For the text-containing cell, return its midpoint in [x, y] coordinate format. 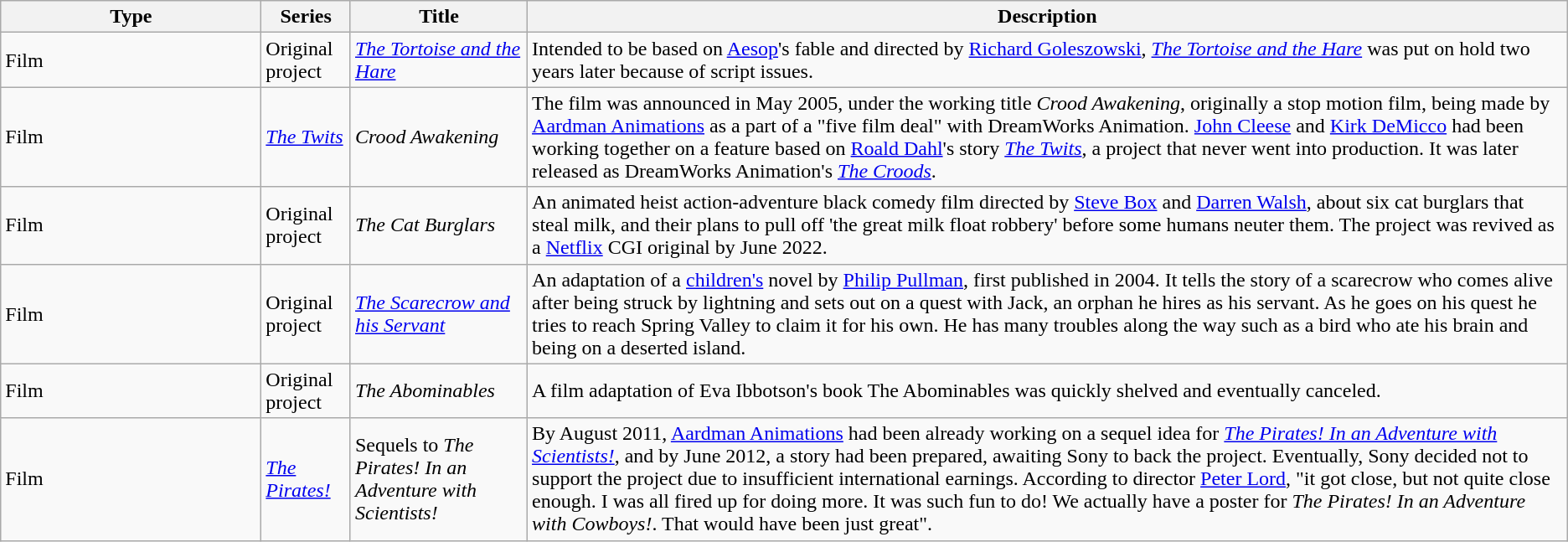
The Scarecrow and his Servant [439, 313]
Series [307, 17]
The Pirates! [307, 479]
The Tortoise and the Hare [439, 60]
Description [1048, 17]
Crood Awakening [439, 137]
A film adaptation of Eva Ibbotson's book The Abominables was quickly shelved and eventually canceled. [1048, 390]
Title [439, 17]
Type [131, 17]
The Cat Burglars [439, 225]
The Abominables [439, 390]
Sequels to The Pirates! In an Adventure with Scientists! [439, 479]
The Twits [307, 137]
